For the text-containing cell, return its midpoint in [x, y] coordinate format. 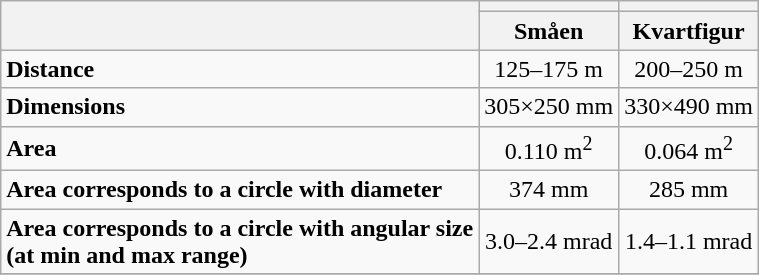
285 mm [689, 190]
Area [240, 148]
0.110 m2 [549, 148]
1.4–1.1 mrad [689, 242]
0.064 m2 [689, 148]
Kvartfigur [689, 31]
125–175 m [549, 69]
305×250 mm [549, 107]
Area corresponds to a circle with angular size (at min and max range) [240, 242]
Distance [240, 69]
Småen [549, 31]
374 mm [549, 190]
3.0–2.4 mrad [549, 242]
330×490 mm [689, 107]
200–250 m [689, 69]
Dimensions [240, 107]
Area corresponds to a circle with diameter [240, 190]
